Detect which cell encompasses the target text, then output its (x, y) center coordinate. 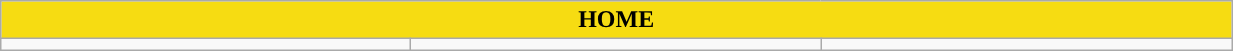
HOME (616, 20)
